From the cell containing the given text, extract its center point as [x, y] coordinate. 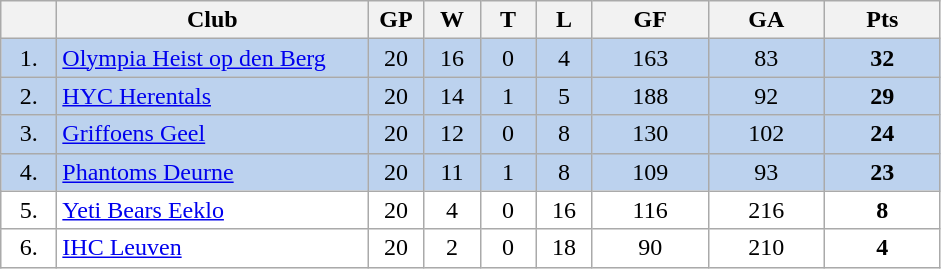
1. [29, 58]
Pts [882, 20]
109 [650, 172]
12 [452, 134]
HYC Herentals [212, 96]
18 [564, 248]
5 [564, 96]
14 [452, 96]
32 [882, 58]
Olympia Heist op den Berg [212, 58]
Griffoens Geel [212, 134]
L [564, 20]
2. [29, 96]
210 [766, 248]
3. [29, 134]
93 [766, 172]
163 [650, 58]
90 [650, 248]
216 [766, 210]
83 [766, 58]
24 [882, 134]
Phantoms Deurne [212, 172]
102 [766, 134]
GP [396, 20]
188 [650, 96]
Yeti Bears Eeklo [212, 210]
11 [452, 172]
5. [29, 210]
2 [452, 248]
6. [29, 248]
130 [650, 134]
23 [882, 172]
W [452, 20]
GA [766, 20]
116 [650, 210]
IHC Leuven [212, 248]
29 [882, 96]
Club [212, 20]
GF [650, 20]
T [508, 20]
4. [29, 172]
92 [766, 96]
